Return the [x, y] coordinate for the center point of the cell that contains the specified text.  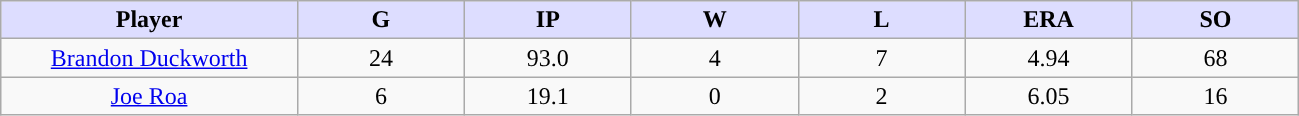
Brandon Duckworth [150, 58]
2 [882, 96]
7 [882, 58]
0 [714, 96]
4.94 [1048, 58]
6 [380, 96]
G [380, 20]
24 [380, 58]
L [882, 20]
IP [548, 20]
4 [714, 58]
6.05 [1048, 96]
SO [1216, 20]
16 [1216, 96]
19.1 [548, 96]
W [714, 20]
Player [150, 20]
Joe Roa [150, 96]
ERA [1048, 20]
93.0 [548, 58]
68 [1216, 58]
